Find where the given text appears and provide that cell's center as [x, y] coordinate. 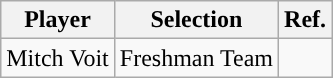
Ref. [306, 20]
Player [58, 20]
Selection [196, 20]
Freshman Team [196, 58]
Mitch Voit [58, 58]
